Pinpoint the cell where the given text exists, returning its (x, y) midpoint coordinate. 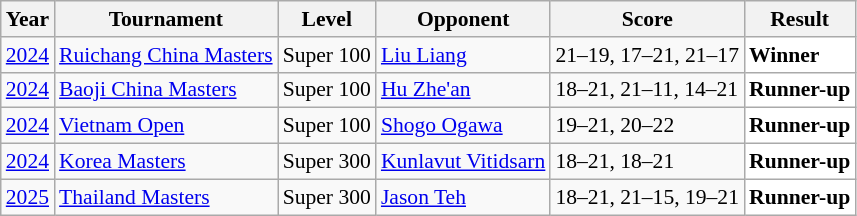
18–21, 18–21 (647, 162)
Vietnam Open (166, 126)
Kunlavut Vitidsarn (464, 162)
Tournament (166, 19)
Thailand Masters (166, 197)
19–21, 20–22 (647, 126)
Korea Masters (166, 162)
Score (647, 19)
Level (327, 19)
Opponent (464, 19)
Ruichang China Masters (166, 55)
Hu Zhe'an (464, 90)
18–21, 21–15, 19–21 (647, 197)
Jason Teh (464, 197)
Result (800, 19)
18–21, 21–11, 14–21 (647, 90)
2025 (28, 197)
Baoji China Masters (166, 90)
Winner (800, 55)
21–19, 17–21, 21–17 (647, 55)
Shogo Ogawa (464, 126)
Year (28, 19)
Liu Liang (464, 55)
